Pinpoint the cell where the given text exists, returning its (X, Y) midpoint coordinate. 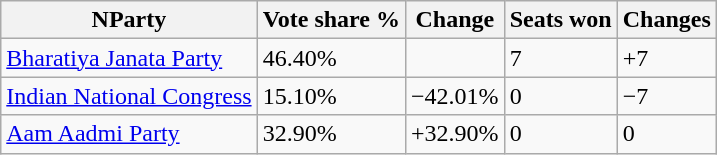
Seats won (560, 20)
−7 (666, 96)
NParty (129, 20)
15.10% (331, 96)
−42.01% (456, 96)
32.90% (331, 134)
Indian National Congress (129, 96)
46.40% (331, 58)
Bharatiya Janata Party (129, 58)
+32.90% (456, 134)
Change (456, 20)
Aam Aadmi Party (129, 134)
Vote share % (331, 20)
+7 (666, 58)
7 (560, 58)
Changes (666, 20)
